Locate the cell with the specified text and output its (x, y) center coordinate. 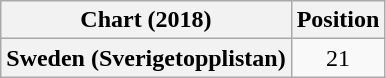
Sweden (Sverigetopplistan) (146, 58)
Position (338, 20)
Chart (2018) (146, 20)
21 (338, 58)
